Identify which cell holds the provided text, then report its (X, Y) central coordinate. 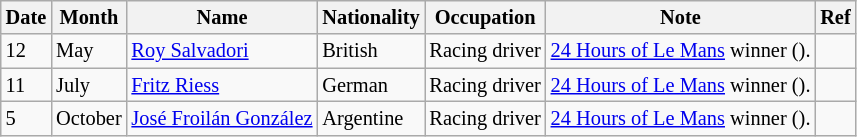
Name (222, 17)
British (370, 51)
Roy Salvadori (222, 51)
Month (88, 17)
Fritz Riess (222, 85)
José Froilán González (222, 118)
October (88, 118)
German (370, 85)
Argentine (370, 118)
May (88, 51)
Occupation (484, 17)
July (88, 85)
5 (26, 118)
12 (26, 51)
11 (26, 85)
Nationality (370, 17)
Date (26, 17)
Ref (835, 17)
Note (681, 17)
